Return the (X, Y) coordinate for the center point of the cell that contains the specified text.  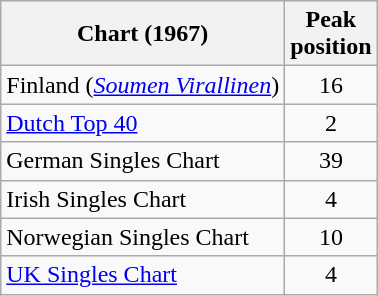
39 (331, 161)
Finland (Soumen Virallinen) (143, 85)
Chart (1967) (143, 34)
Dutch Top 40 (143, 123)
Norwegian Singles Chart (143, 237)
UK Singles Chart (143, 275)
German Singles Chart (143, 161)
Peakposition (331, 34)
10 (331, 237)
2 (331, 123)
Irish Singles Chart (143, 199)
16 (331, 85)
